Determine the (X, Y) coordinate at the center of the cell enclosing the given text.  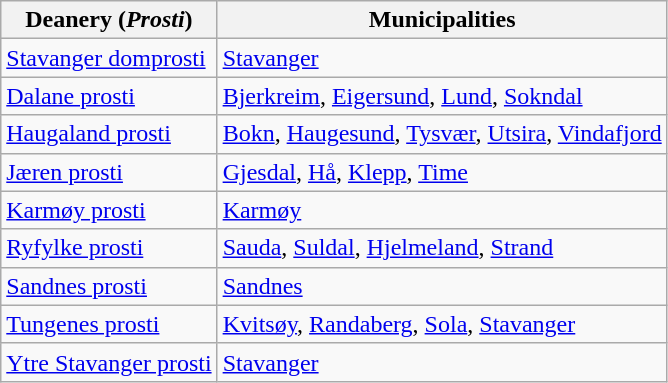
Ryfylke prosti (109, 248)
Bjerkreim, Eigersund, Lund, Sokndal (442, 96)
Kvitsøy, Randaberg, Sola, Stavanger (442, 324)
Municipalities (442, 20)
Stavanger domprosti (109, 58)
Deanery (Prosti) (109, 20)
Sandnes (442, 286)
Sandnes prosti (109, 286)
Ytre Stavanger prosti (109, 362)
Jæren prosti (109, 172)
Dalane prosti (109, 96)
Tungenes prosti (109, 324)
Bokn, Haugesund, Tysvær, Utsira, Vindafjord (442, 134)
Gjesdal, Hå, Klepp, Time (442, 172)
Karmøy prosti (109, 210)
Haugaland prosti (109, 134)
Sauda, Suldal, Hjelmeland, Strand (442, 248)
Karmøy (442, 210)
